Pinpoint the cell where the given text exists, returning its (X, Y) midpoint coordinate. 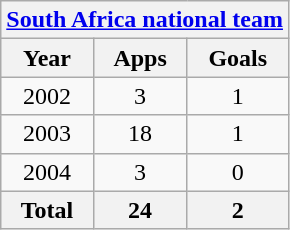
2003 (47, 134)
Total (47, 210)
0 (238, 172)
Year (47, 58)
24 (140, 210)
2004 (47, 172)
18 (140, 134)
2 (238, 210)
South Africa national team (145, 20)
Goals (238, 58)
2002 (47, 96)
Apps (140, 58)
